Find where the given text appears and provide that cell's center as [X, Y] coordinate. 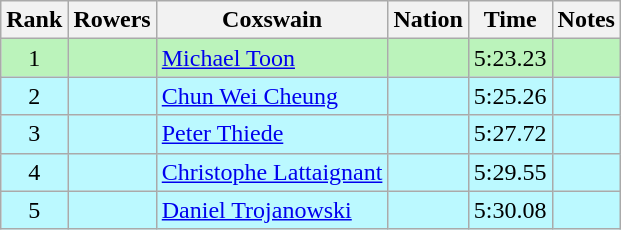
1 [34, 58]
Notes [586, 20]
4 [34, 172]
Christophe Lattaignant [272, 172]
3 [34, 134]
Daniel Trojanowski [272, 210]
5:23.23 [510, 58]
5:25.26 [510, 96]
5:30.08 [510, 210]
Coxswain [272, 20]
5 [34, 210]
2 [34, 96]
5:29.55 [510, 172]
Rank [34, 20]
Time [510, 20]
Rowers [112, 20]
Michael Toon [272, 58]
Peter Thiede [272, 134]
Chun Wei Cheung [272, 96]
Nation [428, 20]
5:27.72 [510, 134]
